Find where the given text appears and provide that cell's center as [x, y] coordinate. 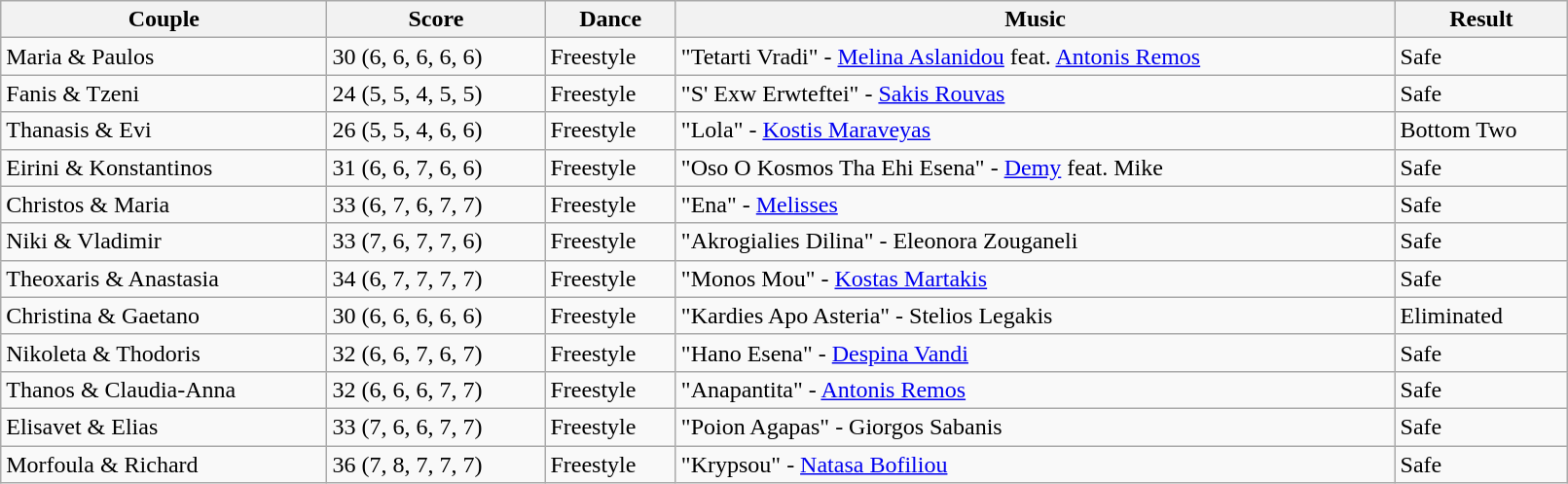
Eirini & Konstantinos [164, 168]
32 (6, 6, 6, 7, 7) [436, 390]
Music [1036, 19]
Bottom Two [1481, 130]
Eliminated [1481, 316]
33 (7, 6, 7, 7, 6) [436, 242]
Christos & Maria [164, 205]
Niki & Vladimir [164, 242]
Maria & Paulos [164, 56]
"Poion Agapas" - Giorgos Sabanis [1036, 427]
Couple [164, 19]
Morfoula & Richard [164, 465]
"Ena" - Melisses [1036, 205]
Dance [610, 19]
Christina & Gaetano [164, 316]
34 (6, 7, 7, 7, 7) [436, 279]
"Anapantita" - Antonis Remos [1036, 390]
Nikoleta & Thodoris [164, 353]
24 (5, 5, 4, 5, 5) [436, 93]
"Hano Esena" - Despina Vandi [1036, 353]
Fanis & Tzeni [164, 93]
33 (6, 7, 6, 7, 7) [436, 205]
"Tetarti Vradi" - Melina Aslanidou feat. Antonis Remos [1036, 56]
Thanasis & Evi [164, 130]
33 (7, 6, 6, 7, 7) [436, 427]
"Monos Mou" - Kostas Martakis [1036, 279]
"Kardies Apo Asteria" - Stelios Legakis [1036, 316]
26 (5, 5, 4, 6, 6) [436, 130]
"Lola" - Kostis Maraveyas [1036, 130]
Elisavet & Elias [164, 427]
"Krypsou" - Natasa Bofiliou [1036, 465]
Theoxaris & Anastasia [164, 279]
32 (6, 6, 7, 6, 7) [436, 353]
"Oso O Kosmos Tha Ehi Esena" - Demy feat. Mike [1036, 168]
31 (6, 6, 7, 6, 6) [436, 168]
Thanos & Claudia-Anna [164, 390]
Result [1481, 19]
36 (7, 8, 7, 7, 7) [436, 465]
"S' Exw Erwteftei" - Sakis Rouvas [1036, 93]
"Akrogialies Dilina" - Eleonora Zouganeli [1036, 242]
Score [436, 19]
